Pinpoint the cell where the given text exists, returning its [x, y] midpoint coordinate. 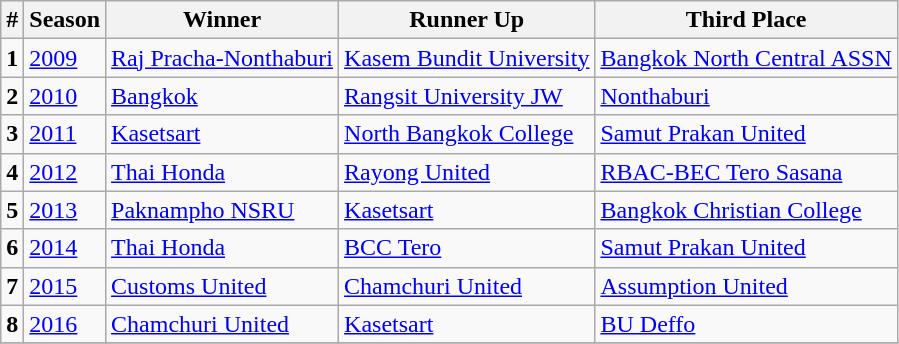
2010 [65, 96]
BU Deffo [746, 324]
Season [65, 20]
2016 [65, 324]
5 [12, 210]
2 [12, 96]
8 [12, 324]
1 [12, 58]
# [12, 20]
Runner Up [467, 20]
Rayong United [467, 172]
2012 [65, 172]
2011 [65, 134]
RBAC-BEC Tero Sasana [746, 172]
7 [12, 286]
BCC Tero [467, 248]
Kasem Bundit University [467, 58]
Bangkok North Central ASSN [746, 58]
Nonthaburi [746, 96]
2013 [65, 210]
Paknampho NSRU [222, 210]
Customs United [222, 286]
Assumption United [746, 286]
Bangkok Christian College [746, 210]
North Bangkok College [467, 134]
Bangkok [222, 96]
Winner [222, 20]
2014 [65, 248]
3 [12, 134]
2015 [65, 286]
6 [12, 248]
2009 [65, 58]
Raj Pracha-Nonthaburi [222, 58]
Third Place [746, 20]
4 [12, 172]
Rangsit University JW [467, 96]
